Pinpoint the cell where the given text exists, returning its (X, Y) midpoint coordinate. 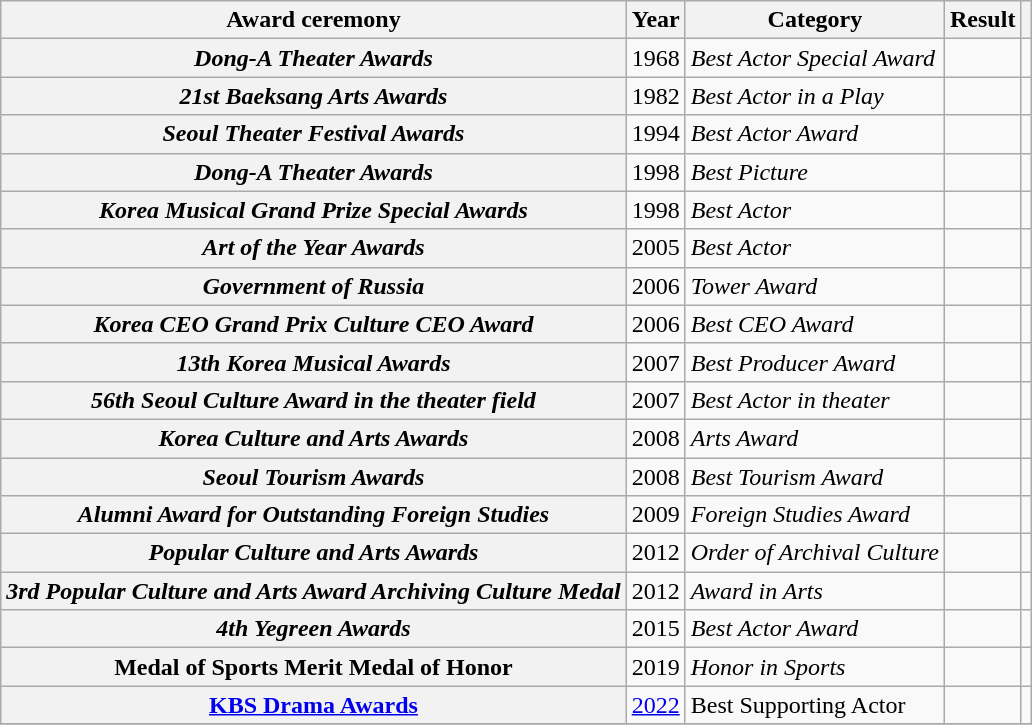
Best CEO Award (814, 324)
56th Seoul Culture Award in the theater field (314, 400)
Seoul Theater Festival Awards (314, 134)
Best Producer Award (814, 362)
Foreign Studies Award (814, 515)
Art of the Year Awards (314, 248)
Award ceremony (314, 20)
Year (656, 20)
4th Yegreen Awards (314, 629)
1982 (656, 96)
Order of Archival Culture (814, 553)
Best Supporting Actor (814, 705)
2005 (656, 248)
Award in Arts (814, 591)
2009 (656, 515)
Government of Russia (314, 286)
Medal of Sports Merit Medal of Honor (314, 667)
3rd Popular Culture and Arts Award Archiving Culture Medal (314, 591)
Result (983, 20)
1994 (656, 134)
13th Korea Musical Awards (314, 362)
Best Picture (814, 172)
Korea Musical Grand Prize Special Awards (314, 210)
Alumni Award for Outstanding Foreign Studies (314, 515)
Korea CEO Grand Prix Culture CEO Award (314, 324)
Best Actor in theater (814, 400)
Category (814, 20)
2019 (656, 667)
1968 (656, 58)
Best Actor in a Play (814, 96)
Honor in Sports (814, 667)
Arts Award (814, 438)
Tower Award (814, 286)
Popular Culture and Arts Awards (314, 553)
2015 (656, 629)
Seoul Tourism Awards (314, 477)
Best Actor Special Award (814, 58)
KBS Drama Awards (314, 705)
2022 (656, 705)
Korea Culture and Arts Awards (314, 438)
21st Baeksang Arts Awards (314, 96)
Best Tourism Award (814, 477)
